Search for the cell housing the specified text and yield its (x, y) center coordinate. 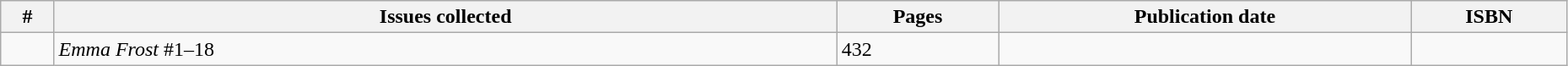
432 (918, 49)
Emma Frost #1–18 (445, 49)
Issues collected (445, 17)
Pages (918, 17)
Publication date (1205, 17)
# (27, 17)
ISBN (1489, 17)
